From the cell containing the given text, extract its center point as (X, Y) coordinate. 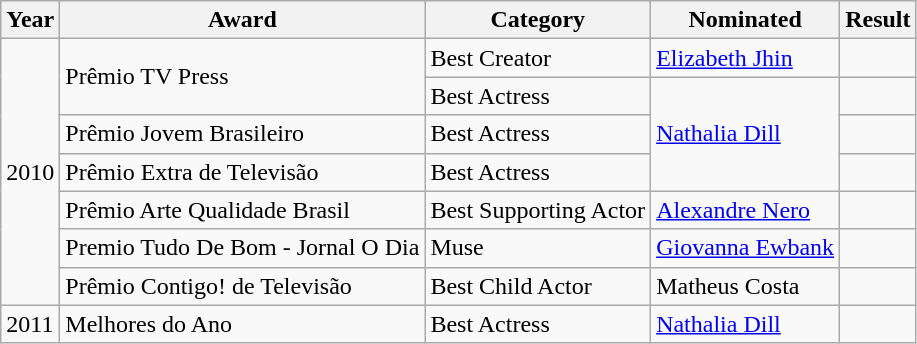
Alexandre Nero (746, 210)
Prêmio Jovem Brasileiro (242, 134)
Prêmio Contigo! de Televisão (242, 286)
Matheus Costa (746, 286)
Elizabeth Jhin (746, 58)
2011 (30, 324)
Muse (538, 248)
Year (30, 20)
Prêmio TV Press (242, 77)
2010 (30, 172)
Award (242, 20)
Prêmio Arte Qualidade Brasil (242, 210)
Best Child Actor (538, 286)
Premio Tudo De Bom - Jornal O Dia (242, 248)
Prêmio Extra de Televisão (242, 172)
Nominated (746, 20)
Melhores do Ano (242, 324)
Result (878, 20)
Category (538, 20)
Best Supporting Actor (538, 210)
Best Creator (538, 58)
Giovanna Ewbank (746, 248)
